Search for the cell housing the specified text and yield its (X, Y) center coordinate. 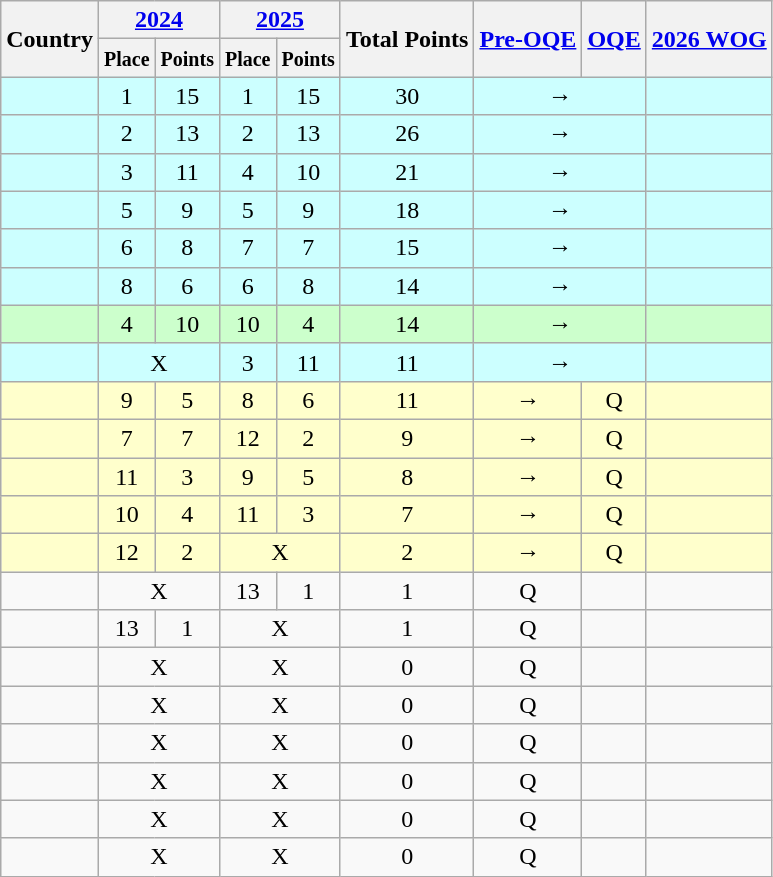
2025 (280, 20)
30 (407, 96)
OQE (614, 39)
2026 WOG (709, 39)
2024 (158, 20)
Pre-OQE (528, 39)
26 (407, 134)
18 (407, 210)
Country (50, 39)
Total Points (407, 39)
21 (407, 172)
